Return [X, Y] of the center of cell containing provided text 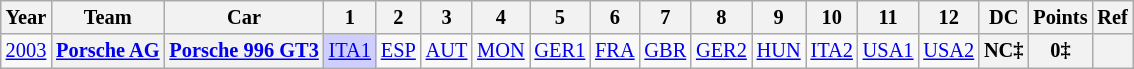
Year [26, 17]
Ref [1112, 17]
3 [447, 17]
Points [1060, 17]
NC‡ [1004, 51]
GER1 [560, 51]
USA1 [888, 51]
MON [500, 51]
7 [665, 17]
11 [888, 17]
HUN [779, 51]
USA2 [948, 51]
12 [948, 17]
ITA2 [832, 51]
5 [560, 17]
1 [350, 17]
ITA1 [350, 51]
Team [108, 17]
AUT [447, 51]
8 [722, 17]
Porsche AG [108, 51]
Porsche 996 GT3 [244, 51]
2003 [26, 51]
Car [244, 17]
GER2 [722, 51]
0‡ [1060, 51]
GBR [665, 51]
ESP [398, 51]
10 [832, 17]
4 [500, 17]
2 [398, 17]
FRA [614, 51]
9 [779, 17]
6 [614, 17]
DC [1004, 17]
